From the cell containing the given text, extract its center point as [X, Y] coordinate. 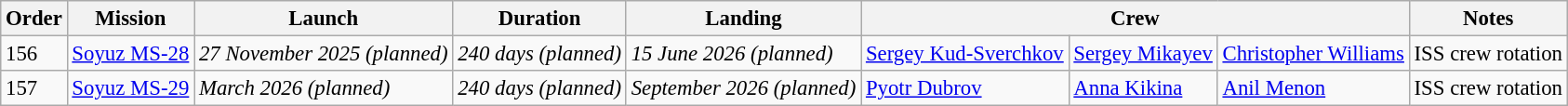
Crew [1136, 19]
Sergey Kud-Sverchkov [965, 54]
Soyuz MS-29 [130, 88]
157 [33, 88]
Soyuz MS-28 [130, 54]
Anna Kikina [1143, 88]
Christopher Williams [1313, 54]
156 [33, 54]
Pyotr Dubrov [965, 88]
Duration [539, 19]
Notes [1488, 19]
Sergey Mikayev [1143, 54]
September 2026 (planned) [743, 88]
Order [33, 19]
15 June 2026 (planned) [743, 54]
March 2026 (planned) [324, 88]
Mission [130, 19]
Anil Menon [1313, 88]
Landing [743, 19]
Launch [324, 19]
27 November 2025 (planned) [324, 54]
